Extract the [x, y] coordinate from the center of the cell holding the provided text.  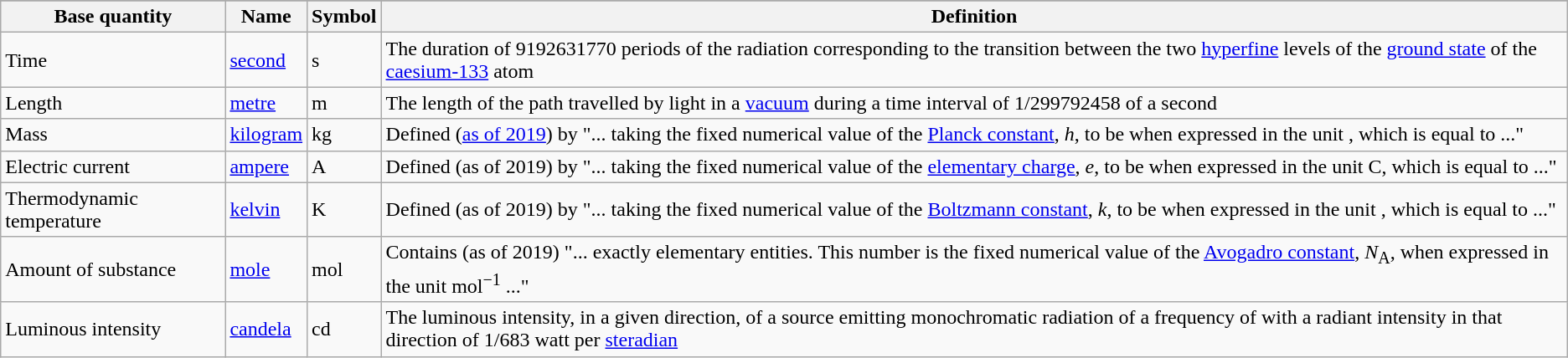
Length [113, 103]
Amount of substance [113, 269]
Defined (as of 2019) by "... taking the fixed numerical value of the elementary charge, e, to be when expressed in the unit C, which is equal to ..." [974, 166]
Mass [113, 135]
metre [266, 103]
second [266, 60]
cd [344, 330]
mol [344, 269]
candela [266, 330]
K [344, 209]
Name [266, 17]
m [344, 103]
kelvin [266, 209]
ampere [266, 166]
kg [344, 135]
kilogram [266, 135]
Definition [974, 17]
Luminous intensity [113, 330]
Thermodynamic temperature [113, 209]
A [344, 166]
The length of the path travelled by light in a vacuum during a time interval of 1/299792458 of a second [974, 103]
mole [266, 269]
Time [113, 60]
Symbol [344, 17]
Base quantity [113, 17]
Defined (as of 2019) by "... taking the fixed numerical value of the Planck constant, h, to be when expressed in the unit , which is equal to ..." [974, 135]
Defined (as of 2019) by "... taking the fixed numerical value of the Boltzmann constant, k, to be when expressed in the unit , which is equal to ..." [974, 209]
Electric current [113, 166]
s [344, 60]
